Extract the (x, y) coordinate from the center of the cell holding the provided text.  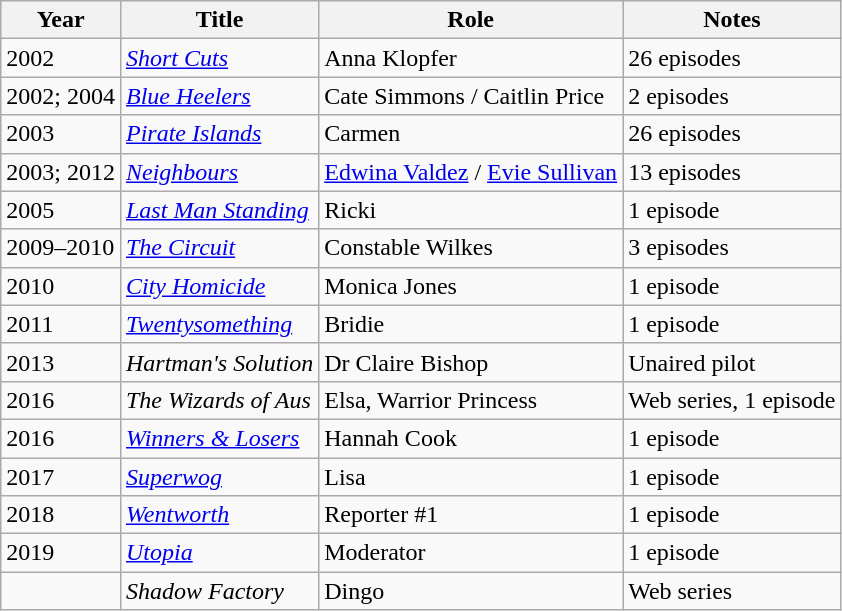
Wentworth (219, 515)
Neighbours (219, 172)
Blue Heelers (219, 96)
2018 (61, 515)
2003; 2012 (61, 172)
2 episodes (732, 96)
Hannah Cook (471, 438)
Twentysomething (219, 324)
Hartman's Solution (219, 362)
Edwina Valdez / Evie Sullivan (471, 172)
Unaired pilot (732, 362)
2017 (61, 477)
Notes (732, 20)
Dingo (471, 591)
2011 (61, 324)
Pirate Islands (219, 134)
Web series, 1 episode (732, 400)
2019 (61, 553)
Monica Jones (471, 286)
Bridie (471, 324)
Superwog (219, 477)
The Circuit (219, 248)
Ricki (471, 210)
Cate Simmons / Caitlin Price (471, 96)
2003 (61, 134)
2010 (61, 286)
Carmen (471, 134)
Constable Wilkes (471, 248)
Anna Klopfer (471, 58)
Elsa, Warrior Princess (471, 400)
2013 (61, 362)
City Homicide (219, 286)
Reporter #1 (471, 515)
The Wizards of Aus (219, 400)
Role (471, 20)
Shadow Factory (219, 591)
Dr Claire Bishop (471, 362)
Web series (732, 591)
13 episodes (732, 172)
Title (219, 20)
2005 (61, 210)
Moderator (471, 553)
Year (61, 20)
Last Man Standing (219, 210)
Winners & Losers (219, 438)
Lisa (471, 477)
Utopia (219, 553)
2009–2010 (61, 248)
2002 (61, 58)
Short Cuts (219, 58)
3 episodes (732, 248)
2002; 2004 (61, 96)
